For the text-containing cell, return its midpoint in (X, Y) coordinate format. 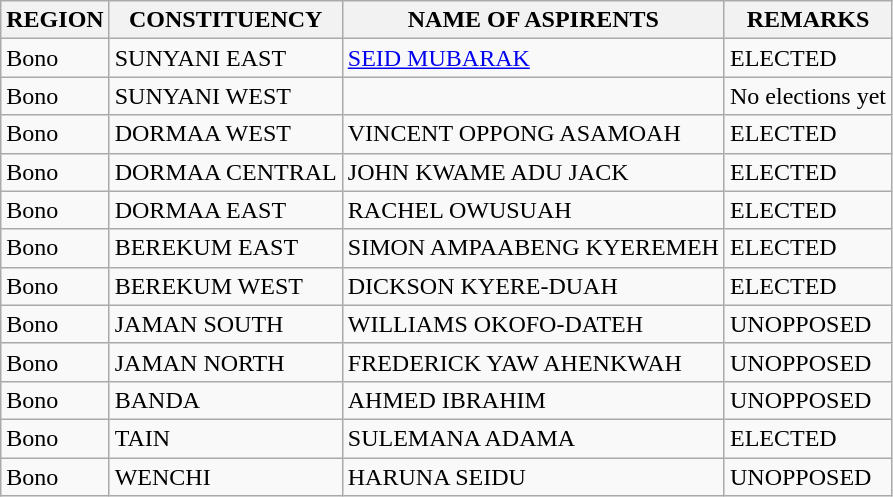
BEREKUM WEST (226, 286)
BANDA (226, 400)
BEREKUM EAST (226, 248)
WILLIAMS OKOFO-DATEH (533, 324)
RACHEL OWUSUAH (533, 210)
FREDERICK YAW AHENKWAH (533, 362)
SUNYANI WEST (226, 96)
JOHN KWAME ADU JACK (533, 172)
DORMAA WEST (226, 134)
DORMAA EAST (226, 210)
NAME OF ASPIRENTS (533, 20)
SIMON AMPAABENG KYEREMEH (533, 248)
DORMAA CENTRAL (226, 172)
CONSTITUENCY (226, 20)
AHMED IBRAHIM (533, 400)
REMARKS (808, 20)
REGION (55, 20)
DICKSON KYERE-DUAH (533, 286)
TAIN (226, 438)
SUNYANI EAST (226, 58)
SULEMANA ADAMA (533, 438)
HARUNA SEIDU (533, 477)
WENCHI (226, 477)
VINCENT OPPONG ASAMOAH (533, 134)
No elections yet (808, 96)
JAMAN NORTH (226, 362)
JAMAN SOUTH (226, 324)
SEID MUBARAK (533, 58)
